Locate the cell with the specified text and output its (X, Y) center coordinate. 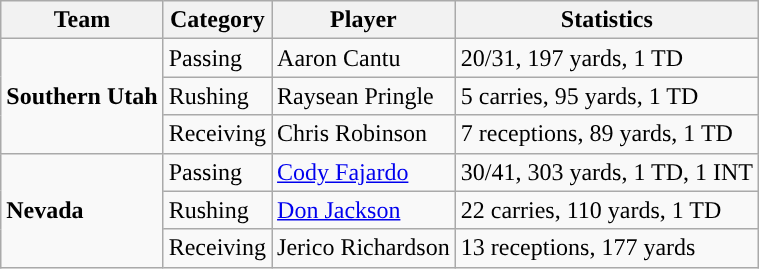
Chris Robinson (364, 134)
Aaron Cantu (364, 58)
22 carries, 110 yards, 1 TD (606, 210)
13 receptions, 177 yards (606, 248)
Jerico Richardson (364, 248)
Raysean Pringle (364, 96)
Team (82, 20)
Player (364, 20)
Don Jackson (364, 210)
Nevada (82, 210)
Statistics (606, 20)
30/41, 303 yards, 1 TD, 1 INT (606, 172)
Southern Utah (82, 96)
20/31, 197 yards, 1 TD (606, 58)
7 receptions, 89 yards, 1 TD (606, 134)
Cody Fajardo (364, 172)
Category (217, 20)
5 carries, 95 yards, 1 TD (606, 96)
